Capture the cell that displays the provided text and extract its [x, y] central coordinate. 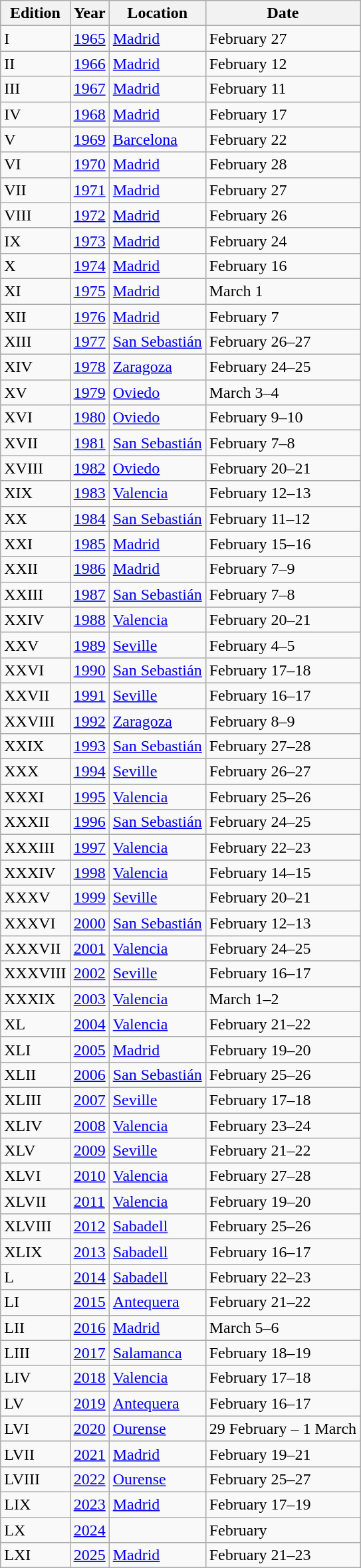
1985 [89, 544]
February 14–15 [283, 873]
XIX [35, 493]
1983 [89, 493]
XXI [35, 544]
March 3–4 [283, 392]
1997 [89, 847]
February 8–9 [283, 721]
1972 [89, 215]
2018 [89, 1378]
XLII [35, 1075]
1980 [89, 418]
IV [35, 114]
XXIV [35, 620]
March 1 [283, 291]
XI [35, 291]
February 21–23 [283, 1555]
Edition [35, 13]
February 16 [283, 266]
XVI [35, 418]
1979 [89, 392]
2005 [89, 1049]
1994 [89, 772]
XLIX [35, 1252]
February 15–16 [283, 544]
1978 [89, 367]
2025 [89, 1555]
2024 [89, 1529]
2012 [89, 1227]
1995 [89, 797]
XVII [35, 443]
2013 [89, 1252]
VI [35, 165]
Year [89, 13]
February 11 [283, 89]
XXXVIII [35, 974]
XXII [35, 569]
February 22 [283, 139]
February 7–9 [283, 569]
1966 [89, 64]
XIII [35, 342]
February [283, 1529]
XLIV [35, 1126]
1996 [89, 822]
2006 [89, 1075]
XXXI [35, 797]
1967 [89, 89]
2015 [89, 1302]
IX [35, 240]
1977 [89, 342]
VIII [35, 215]
Location [157, 13]
LI [35, 1302]
2002 [89, 974]
XXVI [35, 670]
2007 [89, 1100]
XV [35, 392]
2017 [89, 1353]
LIX [35, 1504]
XXXV [35, 898]
1969 [89, 139]
XLI [35, 1049]
February 4–5 [283, 645]
XXXVI [35, 923]
1987 [89, 594]
LX [35, 1529]
XXVII [35, 695]
1973 [89, 240]
March 5–6 [283, 1328]
29 February – 1 March [283, 1429]
February 17 [283, 114]
XXXII [35, 822]
2020 [89, 1429]
1975 [89, 291]
LVIII [35, 1479]
2019 [89, 1403]
LIII [35, 1353]
February 18–19 [283, 1353]
2001 [89, 948]
February 23–24 [283, 1126]
II [35, 64]
Salamanca [157, 1353]
2021 [89, 1454]
2016 [89, 1328]
III [35, 89]
February 24 [283, 240]
XXIX [35, 746]
I [35, 39]
Date [283, 13]
XXXIX [35, 999]
1998 [89, 873]
X [35, 266]
1991 [89, 695]
LVII [35, 1454]
XXXIV [35, 873]
XXXVII [35, 948]
1986 [89, 569]
2003 [89, 999]
XL [35, 1024]
February 9–10 [283, 418]
XXX [35, 772]
LVI [35, 1429]
1982 [89, 468]
XVIII [35, 468]
XX [35, 519]
Barcelona [157, 139]
XXIII [35, 594]
XLVI [35, 1176]
February 28 [283, 165]
XXXIII [35, 847]
February 7 [283, 317]
XII [35, 317]
1988 [89, 620]
February 11–12 [283, 519]
1976 [89, 317]
VII [35, 190]
February 17–19 [283, 1504]
XXVIII [35, 721]
XLVII [35, 1201]
LII [35, 1328]
1971 [89, 190]
2014 [89, 1277]
LIV [35, 1378]
XIV [35, 367]
XLIII [35, 1100]
1993 [89, 746]
1970 [89, 165]
February 19–21 [283, 1454]
XLVIII [35, 1227]
1968 [89, 114]
1965 [89, 39]
2010 [89, 1176]
1999 [89, 898]
XLV [35, 1151]
2004 [89, 1024]
2011 [89, 1201]
1990 [89, 670]
1981 [89, 443]
1989 [89, 645]
February 12 [283, 64]
2000 [89, 923]
March 1–2 [283, 999]
February 26 [283, 215]
1984 [89, 519]
1974 [89, 266]
V [35, 139]
2009 [89, 1151]
2008 [89, 1126]
2022 [89, 1479]
L [35, 1277]
1992 [89, 721]
2023 [89, 1504]
February 25–27 [283, 1479]
XXV [35, 645]
LV [35, 1403]
LXI [35, 1555]
